Scan for the cell matching the given text and deliver its (x, y) coordinate at center. 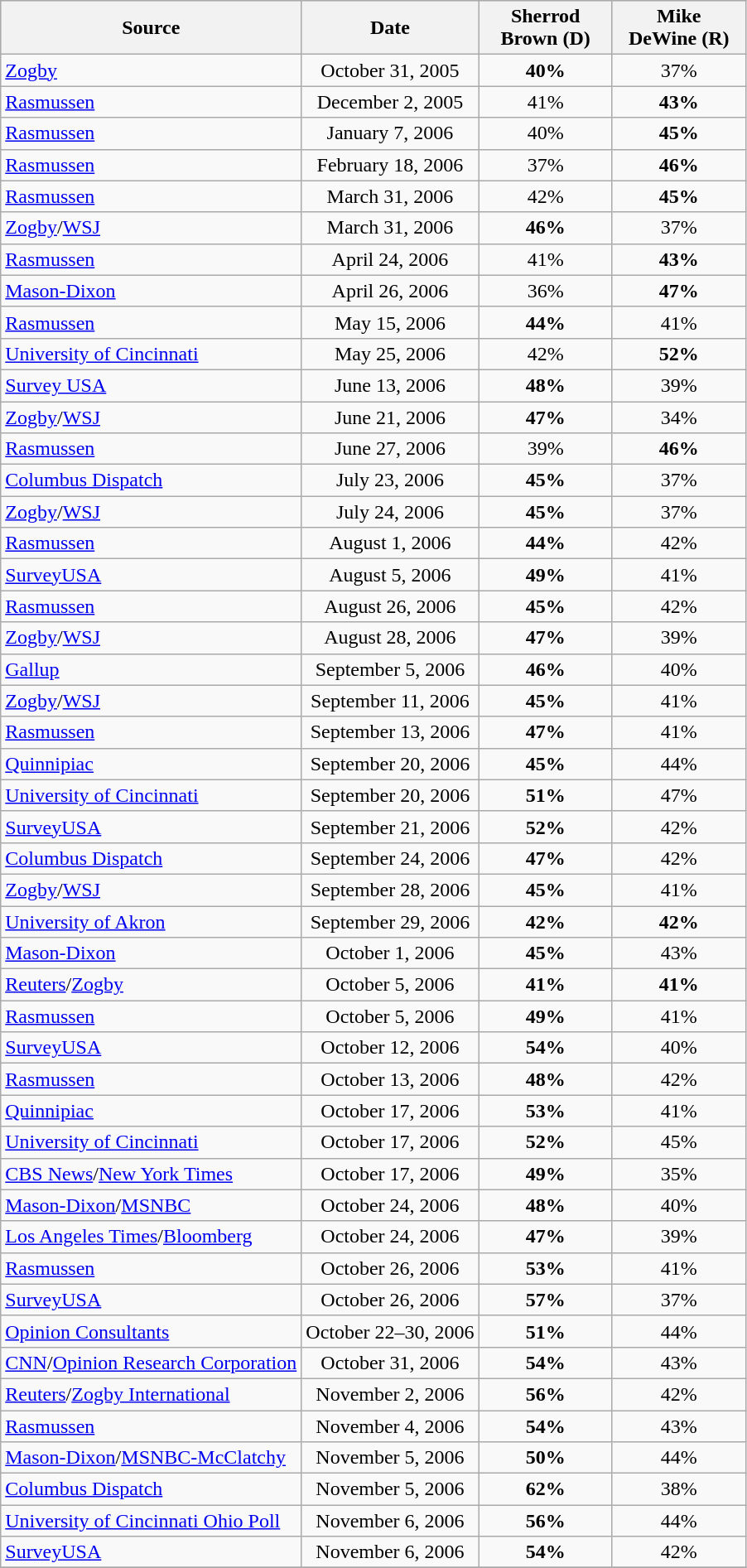
December 2, 2005 (390, 102)
38% (679, 1489)
June 27, 2006 (390, 449)
Survey USA (151, 385)
October 31, 2006 (390, 1363)
August 26, 2006 (390, 606)
November 4, 2006 (390, 1426)
MikeDeWine (R) (679, 28)
June 13, 2006 (390, 385)
May 15, 2006 (390, 322)
April 26, 2006 (390, 291)
October 31, 2005 (390, 70)
Mason-Dixon/MSNBC (151, 1205)
August 28, 2006 (390, 638)
April 24, 2006 (390, 259)
September 28, 2006 (390, 890)
University of Cincinnati Ohio Poll (151, 1521)
February 18, 2006 (390, 165)
Gallup (151, 669)
October 22–30, 2006 (390, 1331)
September 13, 2006 (390, 732)
CBS News/New York Times (151, 1174)
Opinion Consultants (151, 1331)
36% (545, 291)
Zogby (151, 70)
October 1, 2006 (390, 953)
July 23, 2006 (390, 480)
September 24, 2006 (390, 858)
September 21, 2006 (390, 827)
Reuters/Zogby (151, 985)
August 5, 2006 (390, 575)
May 25, 2006 (390, 354)
January 7, 2006 (390, 133)
August 1, 2006 (390, 543)
October 13, 2006 (390, 1079)
35% (679, 1174)
Date (390, 28)
September 29, 2006 (390, 922)
Mason-Dixon/MSNBC-McClatchy (151, 1458)
SherrodBrown (D) (545, 28)
57% (545, 1300)
Reuters/Zogby International (151, 1394)
University of Akron (151, 922)
October 12, 2006 (390, 1048)
September 11, 2006 (390, 701)
November 2, 2006 (390, 1394)
62% (545, 1489)
Los Angeles Times/Bloomberg (151, 1237)
September 5, 2006 (390, 669)
June 21, 2006 (390, 417)
CNN/Opinion Research Corporation (151, 1363)
Source (151, 28)
50% (545, 1458)
July 24, 2006 (390, 512)
34% (679, 417)
